From the cell containing the given text, extract its center point as (x, y) coordinate. 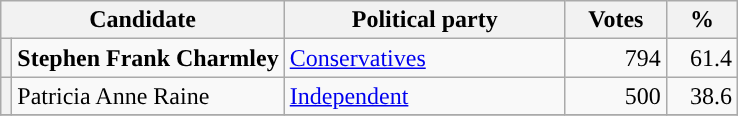
794 (616, 58)
Conservatives (424, 58)
Independent (424, 96)
500 (616, 96)
% (702, 20)
Political party (424, 20)
61.4 (702, 58)
Stephen Frank Charmley (148, 58)
Patricia Anne Raine (148, 96)
Candidate (142, 20)
38.6 (702, 96)
Votes (616, 20)
